Find where the given text appears and provide that cell's center as [X, Y] coordinate. 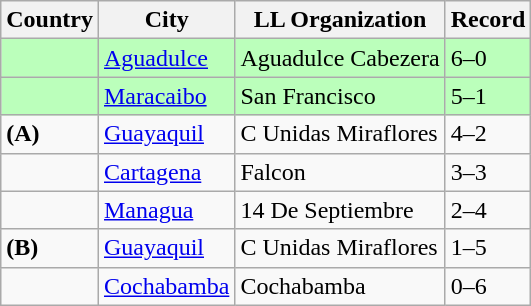
City [166, 20]
14 De Septiembre [340, 210]
5–1 [488, 96]
Falcon [340, 172]
San Francisco [340, 96]
Cartagena [166, 172]
1–5 [488, 248]
0–6 [488, 286]
Managua [166, 210]
(B) [50, 248]
LL Organization [340, 20]
Maracaibo [166, 96]
Aguadulce [166, 58]
(A) [50, 134]
Country [50, 20]
3–3 [488, 172]
Record [488, 20]
Aguadulce Cabezera [340, 58]
6–0 [488, 58]
2–4 [488, 210]
4–2 [488, 134]
